Output the (x, y) coordinate of the center of the cell containing the given text.  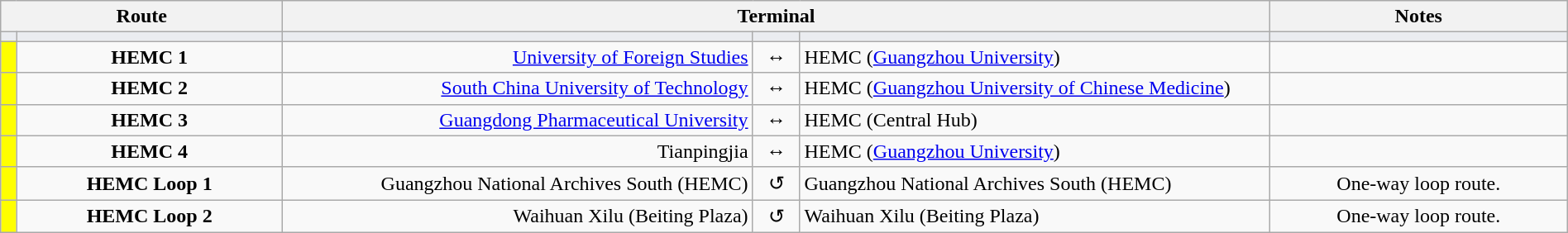
Route (142, 17)
Notes (1418, 17)
Tianpingjia (518, 151)
HEMC (Guangzhou University of Chinese Medicine) (1035, 88)
HEMC Loop 1 (150, 183)
HEMC Loop 2 (150, 216)
HEMC 4 (150, 151)
HEMC 2 (150, 88)
HEMC 1 (150, 57)
South China University of Technology (518, 88)
Terminal (777, 17)
University of Foreign Studies (518, 57)
HEMC 3 (150, 120)
HEMC (Central Hub) (1035, 120)
Guangdong Pharmaceutical University (518, 120)
